Identify which cell holds the provided text, then report its [X, Y] central coordinate. 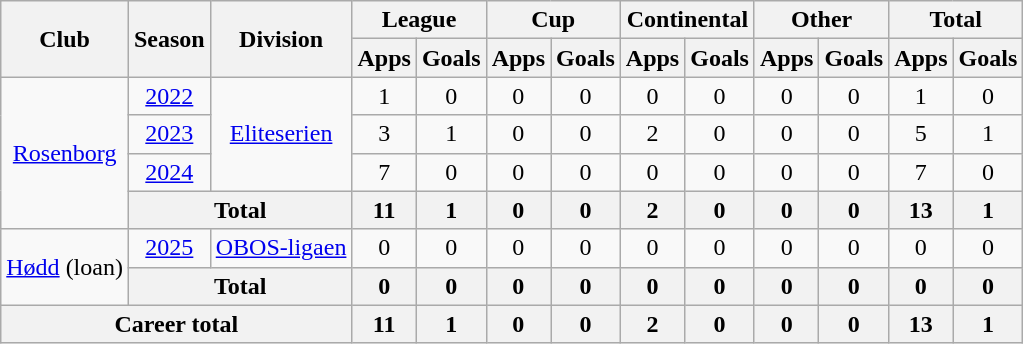
League [419, 20]
2025 [169, 248]
Eliteserien [281, 134]
Career total [176, 324]
Rosenborg [65, 153]
Division [281, 39]
Other [821, 20]
2022 [169, 96]
OBOS-ligaen [281, 248]
Hødd (loan) [65, 267]
Continental [687, 20]
5 [921, 134]
Cup [553, 20]
2024 [169, 172]
Club [65, 39]
2023 [169, 134]
3 [384, 134]
Season [169, 39]
